For the text-containing cell, return its midpoint in (X, Y) coordinate format. 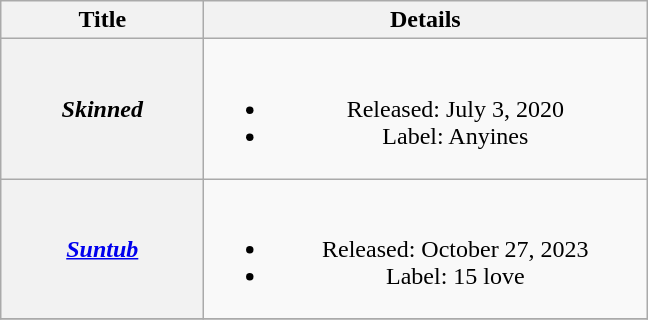
Details (426, 20)
Title (102, 20)
Released: October 27, 2023Label: 15 love (426, 249)
Skinned (102, 109)
Released: July 3, 2020Label: Anyines (426, 109)
Suntub (102, 249)
